Provide the [x, y] coordinate of the cell's center where the given text is located.  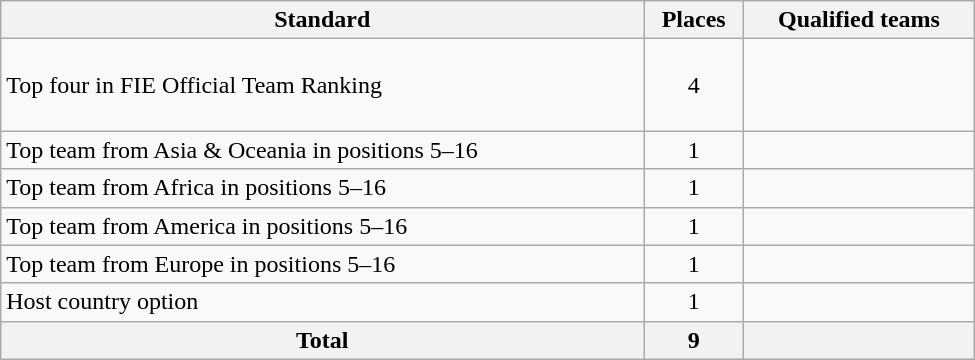
Top four in FIE Official Team Ranking [322, 85]
Qualified teams [860, 20]
Top team from America in positions 5–16 [322, 226]
Total [322, 340]
9 [694, 340]
Top team from Africa in positions 5–16 [322, 188]
4 [694, 85]
Standard [322, 20]
Top team from Asia & Oceania in positions 5–16 [322, 150]
Host country option [322, 302]
Places [694, 20]
Top team from Europe in positions 5–16 [322, 264]
